Pinpoint the cell where the given text exists, returning its (x, y) midpoint coordinate. 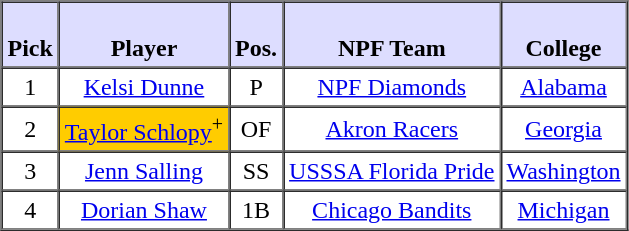
SS (256, 172)
NPF Diamonds (392, 88)
College (563, 35)
Chicago Bandits (392, 210)
Pos. (256, 35)
Alabama (563, 88)
Akron Racers (392, 128)
2 (30, 128)
P (256, 88)
Jenn Salling (144, 172)
Michigan (563, 210)
Georgia (563, 128)
1B (256, 210)
Player (144, 35)
4 (30, 210)
NPF Team (392, 35)
Washington (563, 172)
Dorian Shaw (144, 210)
Kelsi Dunne (144, 88)
1 (30, 88)
USSSA Florida Pride (392, 172)
3 (30, 172)
Taylor Schlopy+ (144, 128)
OF (256, 128)
Pick (30, 35)
